Find where the given text appears and provide that cell's center as [X, Y] coordinate. 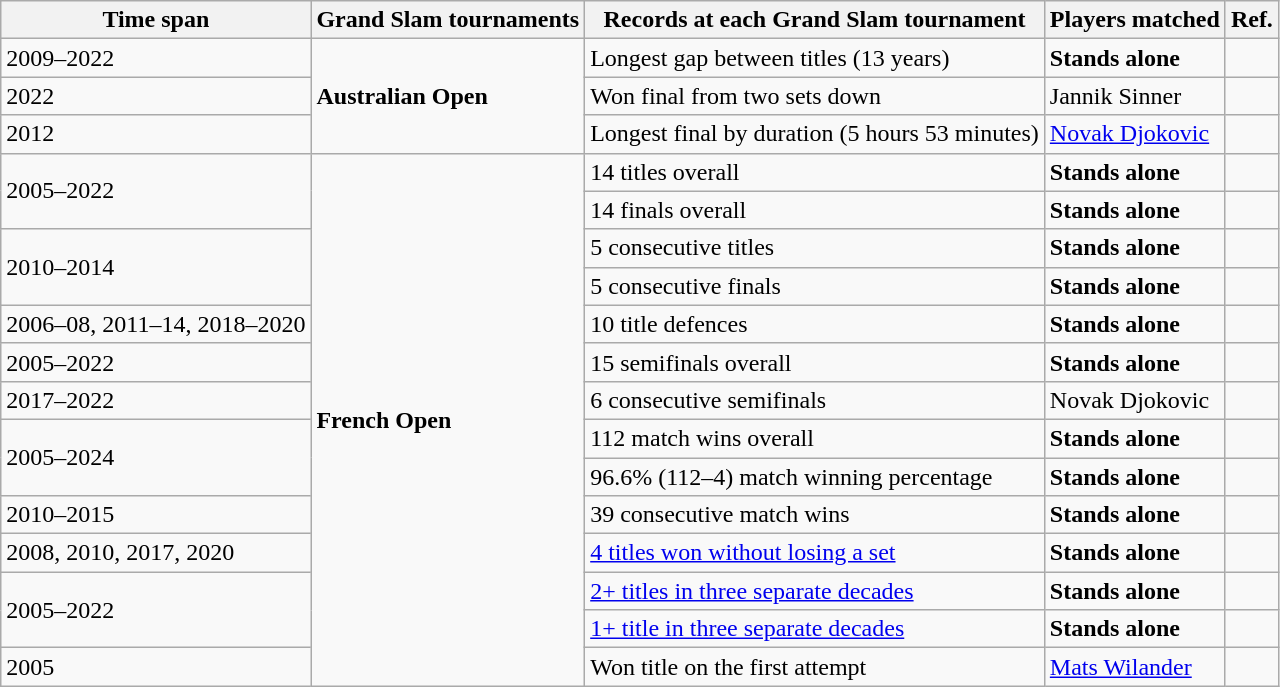
4 titles won without losing a set [815, 553]
15 semifinals overall [815, 362]
Players matched [1134, 20]
2+ titles in three separate decades [815, 591]
Jannik Sinner [1134, 96]
14 titles overall [815, 172]
Longest final by duration (5 hours 53 minutes) [815, 134]
Records at each Grand Slam tournament [815, 20]
112 match wins overall [815, 438]
5 consecutive finals [815, 286]
French Open [448, 420]
2022 [156, 96]
Longest gap between titles (13 years) [815, 58]
5 consecutive titles [815, 248]
1+ title in three separate decades [815, 629]
2012 [156, 134]
10 title defences [815, 324]
Won final from two sets down [815, 96]
2009–2022 [156, 58]
14 finals overall [815, 210]
2006–08, 2011–14, 2018–2020 [156, 324]
39 consecutive match wins [815, 515]
Mats Wilander [1134, 667]
96.6% (112–4) match winning percentage [815, 477]
2005–2024 [156, 457]
Australian Open [448, 96]
2008, 2010, 2017, 2020 [156, 553]
2010–2015 [156, 515]
Ref. [1252, 20]
2010–2014 [156, 267]
Grand Slam tournaments [448, 20]
Won title on the first attempt [815, 667]
6 consecutive semifinals [815, 400]
Time span [156, 20]
2017–2022 [156, 400]
2005 [156, 667]
